For the text-containing cell, return its midpoint in (X, Y) coordinate format. 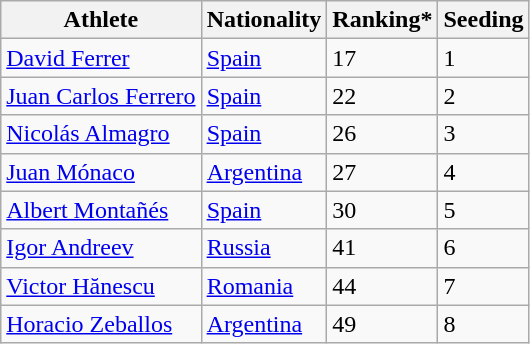
30 (382, 210)
5 (484, 210)
Igor Andreev (101, 248)
Victor Hănescu (101, 286)
1 (484, 58)
22 (382, 96)
Albert Montañés (101, 210)
8 (484, 324)
7 (484, 286)
6 (484, 248)
27 (382, 172)
2 (484, 96)
26 (382, 134)
Romania (264, 286)
3 (484, 134)
4 (484, 172)
Ranking* (382, 20)
Juan Mónaco (101, 172)
Juan Carlos Ferrero (101, 96)
49 (382, 324)
Nationality (264, 20)
Seeding (484, 20)
41 (382, 248)
Horacio Zeballos (101, 324)
Athlete (101, 20)
44 (382, 286)
Russia (264, 248)
David Ferrer (101, 58)
17 (382, 58)
Nicolás Almagro (101, 134)
